For the text-containing cell, return its midpoint in (X, Y) coordinate format. 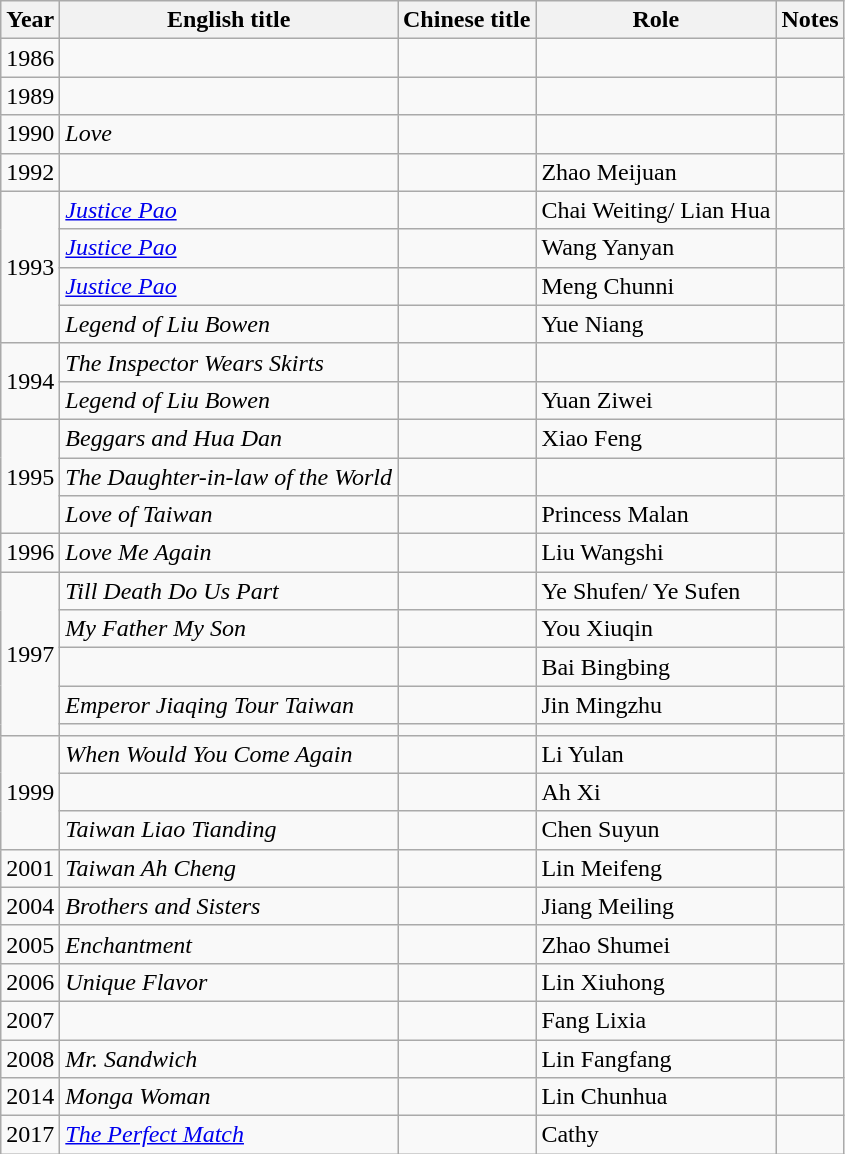
Wang Yanyan (656, 248)
2004 (30, 906)
Beggars and Hua Dan (229, 438)
2006 (30, 982)
Love of Taiwan (229, 515)
Jiang Meiling (656, 906)
1997 (30, 654)
Unique Flavor (229, 982)
1993 (30, 267)
1999 (30, 792)
Love Me Again (229, 553)
Taiwan Liao Tianding (229, 830)
Meng Chunni (656, 286)
1996 (30, 553)
Fang Lixia (656, 1020)
The Perfect Match (229, 1135)
Love (229, 134)
Enchantment (229, 944)
English title (229, 20)
Role (656, 20)
2005 (30, 944)
Yue Niang (656, 324)
Notes (810, 20)
Zhao Meijuan (656, 172)
Chen Suyun (656, 830)
Li Yulan (656, 754)
Xiao Feng (656, 438)
1992 (30, 172)
Emperor Jiaqing Tour Taiwan (229, 705)
Lin Meifeng (656, 868)
Chai Weiting/ Lian Hua (656, 210)
The Daughter-in-law of the World (229, 477)
1995 (30, 476)
Lin Chunhua (656, 1097)
Ah Xi (656, 792)
Till Death Do Us Part (229, 591)
Zhao Shumei (656, 944)
Monga Woman (229, 1097)
Jin Mingzhu (656, 705)
You Xiuqin (656, 629)
Cathy (656, 1135)
Ye Shufen/ Ye Sufen (656, 591)
Lin Fangfang (656, 1059)
Liu Wangshi (656, 553)
Mr. Sandwich (229, 1059)
Chinese title (467, 20)
2014 (30, 1097)
2008 (30, 1059)
Brothers and Sisters (229, 906)
Bai Bingbing (656, 667)
1990 (30, 134)
1989 (30, 96)
The Inspector Wears Skirts (229, 362)
Lin Xiuhong (656, 982)
Princess Malan (656, 515)
1986 (30, 58)
Year (30, 20)
Taiwan Ah Cheng (229, 868)
My Father My Son (229, 629)
2017 (30, 1135)
2001 (30, 868)
1994 (30, 381)
Yuan Ziwei (656, 400)
When Would You Come Again (229, 754)
2007 (30, 1020)
